Detect which cell encompasses the target text, then output its [X, Y] center coordinate. 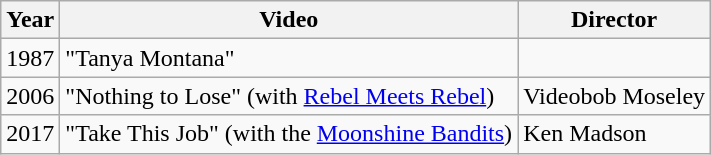
"Tanya Montana" [289, 58]
Ken Madson [614, 134]
"Nothing to Lose" (with Rebel Meets Rebel) [289, 96]
2006 [30, 96]
2017 [30, 134]
Year [30, 20]
"Take This Job" (with the Moonshine Bandits) [289, 134]
Videobob Moseley [614, 96]
Video [289, 20]
Director [614, 20]
1987 [30, 58]
